Determine the [X, Y] coordinate at the center of the cell enclosing the given text.  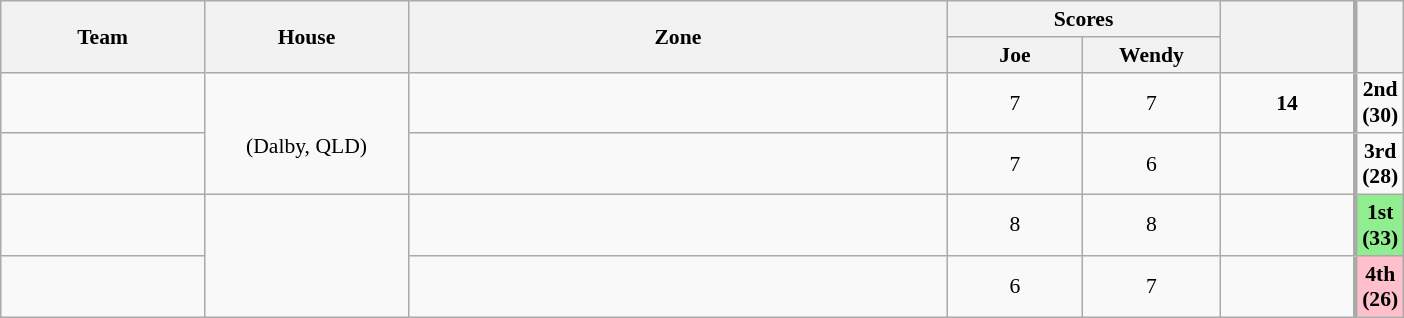
2nd (30) [1380, 102]
(Dalby, QLD) [306, 133]
14 [1288, 102]
Scores [1084, 19]
3rd (28) [1380, 164]
1st (33) [1380, 226]
House [306, 36]
4th (26) [1380, 286]
Wendy [1152, 55]
Zone [678, 36]
Team [103, 36]
Joe [1015, 55]
